Return (x, y) of the center of cell containing provided text 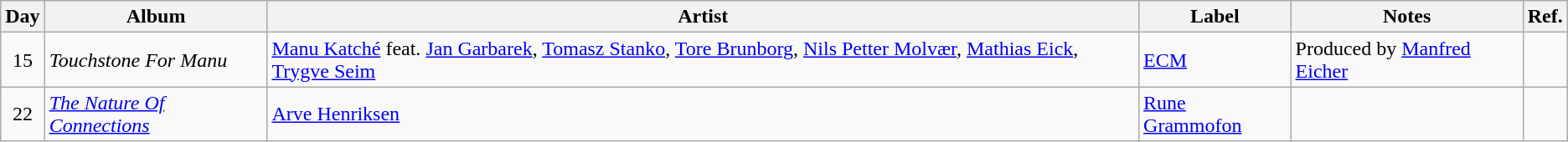
Notes (1407, 17)
22 (23, 114)
Artist (704, 17)
Label (1215, 17)
Manu Katché feat. Jan Garbarek, Tomasz Stanko, Tore Brunborg, Nils Petter Molvær, Mathias Eick, Trygve Seim (704, 60)
Produced by Manfred Eicher (1407, 60)
Ref. (1545, 17)
Album (156, 17)
The Nature Of Connections (156, 114)
Day (23, 17)
Touchstone For Manu (156, 60)
Rune Grammofon (1215, 114)
Arve Henriksen (704, 114)
ECM (1215, 60)
15 (23, 60)
